Return the (X, Y) coordinate for the center point of the cell that contains the specified text.  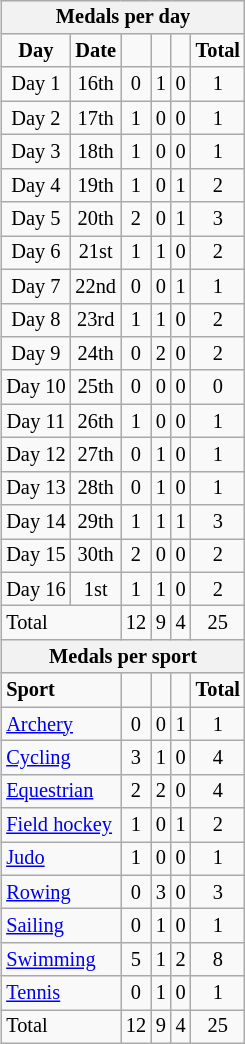
Medals per day (123, 17)
Medals per sport (123, 657)
5 (136, 960)
Day 4 (36, 185)
1st (95, 589)
16th (95, 84)
27th (95, 455)
28th (95, 488)
Day 7 (36, 286)
20th (95, 219)
Field hockey (61, 825)
Day 16 (36, 589)
Day 3 (36, 152)
Day 2 (36, 118)
Judo (61, 859)
29th (95, 522)
Day 11 (36, 421)
Rowing (61, 892)
Day 6 (36, 253)
Archery (61, 724)
Day 10 (36, 387)
17th (95, 118)
Day 5 (36, 219)
Equestrian (61, 791)
Day 9 (36, 354)
Day 8 (36, 320)
Sport (61, 690)
Day 14 (36, 522)
Date (95, 51)
22nd (95, 286)
26th (95, 421)
Day 15 (36, 556)
Tennis (61, 993)
Day 12 (36, 455)
Day (36, 51)
Sailing (61, 926)
25th (95, 387)
23rd (95, 320)
Day 13 (36, 488)
19th (95, 185)
Cycling (61, 758)
8 (218, 960)
24th (95, 354)
18th (95, 152)
Day 1 (36, 84)
30th (95, 556)
Swimming (61, 960)
21st (95, 253)
